Return [x, y] of the center of cell containing provided text 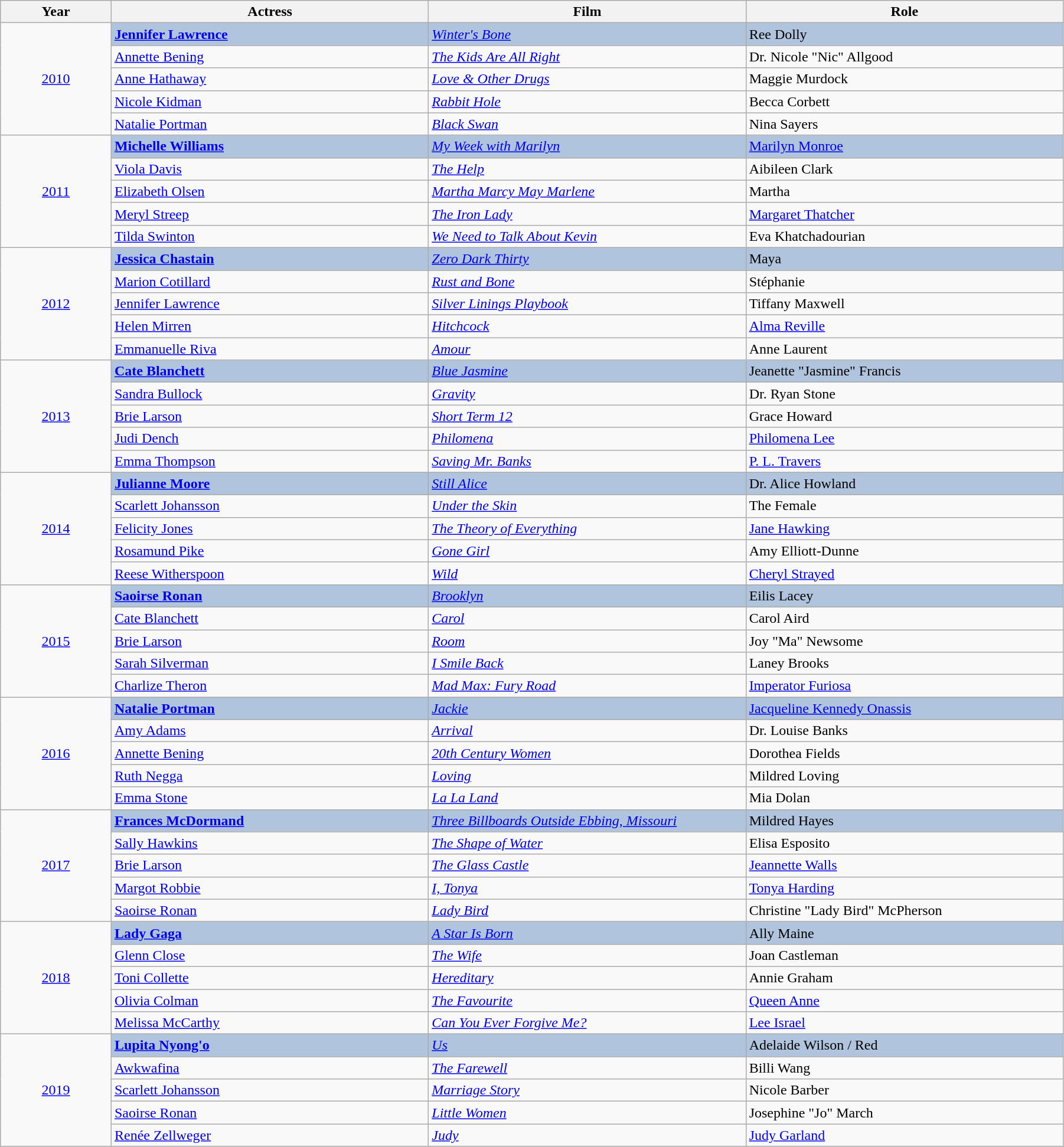
Dorothea Fields [905, 753]
Julianne Moore [269, 483]
Annie Graham [905, 978]
Dr. Alice Howland [905, 483]
Michelle Williams [269, 146]
Eilis Lacey [905, 596]
Black Swan [587, 124]
Year [56, 12]
Glenn Close [269, 955]
Toni Collette [269, 978]
2010 [56, 79]
Renée Zellweger [269, 1135]
Sandra Bullock [269, 394]
Jessica Chastain [269, 259]
Judy Garland [905, 1135]
Anne Hathaway [269, 79]
Jeanette "Jasmine" Francis [905, 371]
A Star Is Born [587, 933]
I Smile Back [587, 664]
Mildred Hayes [905, 821]
Queen Anne [905, 1001]
Rabbit Hole [587, 102]
Becca Corbett [905, 102]
Lady Bird [587, 910]
Billi Wang [905, 1068]
Room [587, 641]
Marion Cotillard [269, 282]
Tilda Swinton [269, 236]
Martha [905, 191]
Christine "Lady Bird" McPherson [905, 910]
Aibileen Clark [905, 169]
Role [905, 12]
Nina Sayers [905, 124]
Tonya Harding [905, 888]
Gone Girl [587, 551]
Cheryl Strayed [905, 573]
My Week with Marilyn [587, 146]
Mildred Loving [905, 776]
Emmanuelle Riva [269, 349]
Elisa Esposito [905, 843]
Loving [587, 776]
Marilyn Monroe [905, 146]
Adelaide Wilson / Red [905, 1045]
The Kids Are All Right [587, 57]
Dr. Nicole "Nic" Allgood [905, 57]
Saving Mr. Banks [587, 461]
2014 [56, 528]
Melissa McCarthy [269, 1023]
Jacqueline Kennedy Onassis [905, 708]
Carol [587, 618]
Sarah Silverman [269, 664]
Grace Howard [905, 416]
Little Women [587, 1113]
Rosamund Pike [269, 551]
Dr. Louise Banks [905, 731]
P. L. Travers [905, 461]
Philomena [587, 439]
We Need to Talk About Kevin [587, 236]
Hitchcock [587, 326]
Imperator Furiosa [905, 686]
Short Term 12 [587, 416]
Charlize Theron [269, 686]
The Help [587, 169]
Olivia Colman [269, 1001]
Meryl Streep [269, 214]
Judi Dench [269, 439]
Actress [269, 12]
Nicole Barber [905, 1090]
The Favourite [587, 1001]
Amy Adams [269, 731]
2017 [56, 865]
Viola Davis [269, 169]
Brooklyn [587, 596]
Love & Other Drugs [587, 79]
The Shape of Water [587, 843]
Dr. Ryan Stone [905, 394]
Ree Dolly [905, 34]
La La Land [587, 798]
Margot Robbie [269, 888]
Josephine "Jo" March [905, 1113]
The Glass Castle [587, 865]
Ruth Negga [269, 776]
2018 [56, 978]
Sally Hawkins [269, 843]
Margaret Thatcher [905, 214]
Jackie [587, 708]
Anne Laurent [905, 349]
Philomena Lee [905, 439]
Judy [587, 1135]
Lady Gaga [269, 933]
Amy Elliott-Dunne [905, 551]
Marriage Story [587, 1090]
Mad Max: Fury Road [587, 686]
Maya [905, 259]
Ally Maine [905, 933]
Can You Ever Forgive Me? [587, 1023]
Carol Aird [905, 618]
Lupita Nyong'o [269, 1045]
The Female [905, 506]
Joan Castleman [905, 955]
Joy "Ma" Newsome [905, 641]
The Farewell [587, 1068]
The Wife [587, 955]
Lee Israel [905, 1023]
Laney Brooks [905, 664]
Emma Stone [269, 798]
Blue Jasmine [587, 371]
Silver Linings Playbook [587, 304]
2011 [56, 191]
The Theory of Everything [587, 528]
Awkwafina [269, 1068]
Wild [587, 573]
Arrival [587, 731]
Tiffany Maxwell [905, 304]
Rust and Bone [587, 282]
Hereditary [587, 978]
I, Tonya [587, 888]
Jeannette Walls [905, 865]
Martha Marcy May Marlene [587, 191]
Film [587, 12]
Eva Khatchadourian [905, 236]
Zero Dark Thirty [587, 259]
Stéphanie [905, 282]
20th Century Women [587, 753]
Felicity Jones [269, 528]
Helen Mirren [269, 326]
Elizabeth Olsen [269, 191]
2016 [56, 753]
Frances McDormand [269, 821]
2019 [56, 1090]
Mia Dolan [905, 798]
2015 [56, 641]
Under the Skin [587, 506]
Nicole Kidman [269, 102]
Still Alice [587, 483]
Jane Hawking [905, 528]
2013 [56, 416]
Maggie Murdock [905, 79]
Us [587, 1045]
Gravity [587, 394]
Reese Witherspoon [269, 573]
Three Billboards Outside Ebbing, Missouri [587, 821]
Amour [587, 349]
Alma Reville [905, 326]
Winter's Bone [587, 34]
Emma Thompson [269, 461]
2012 [56, 303]
The Iron Lady [587, 214]
